Locate the cell with the specified text and output its (x, y) center coordinate. 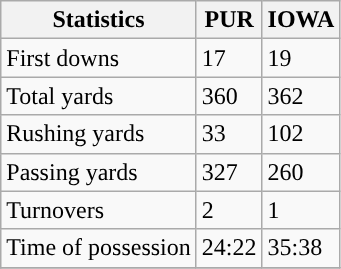
First downs (99, 58)
Passing yards (99, 172)
Total yards (99, 96)
260 (301, 172)
17 (229, 58)
24:22 (229, 248)
Statistics (99, 20)
1 (301, 210)
Turnovers (99, 210)
33 (229, 134)
102 (301, 134)
IOWA (301, 20)
35:38 (301, 248)
Time of possession (99, 248)
Rushing yards (99, 134)
PUR (229, 20)
2 (229, 210)
360 (229, 96)
362 (301, 96)
327 (229, 172)
19 (301, 58)
